Detect which cell encompasses the target text, then output its (X, Y) center coordinate. 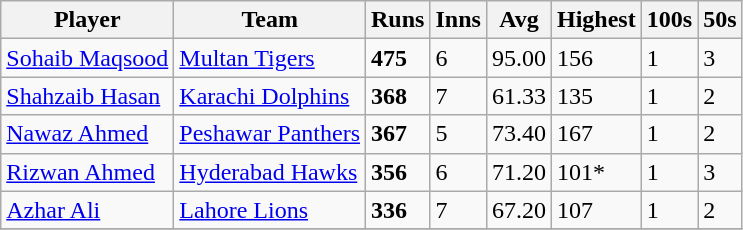
107 (596, 210)
71.20 (518, 172)
101* (596, 172)
Hyderabad Hawks (270, 172)
Player (88, 20)
Sohaib Maqsood (88, 58)
156 (596, 58)
Highest (596, 20)
Avg (518, 20)
95.00 (518, 58)
Runs (398, 20)
Multan Tigers (270, 58)
167 (596, 134)
Peshawar Panthers (270, 134)
356 (398, 172)
61.33 (518, 96)
Lahore Lions (270, 210)
336 (398, 210)
Inns (458, 20)
100s (669, 20)
50s (720, 20)
475 (398, 58)
368 (398, 96)
67.20 (518, 210)
Nawaz Ahmed (88, 134)
Rizwan Ahmed (88, 172)
Shahzaib Hasan (88, 96)
Karachi Dolphins (270, 96)
135 (596, 96)
Azhar Ali (88, 210)
5 (458, 134)
73.40 (518, 134)
367 (398, 134)
Team (270, 20)
